Provide the (x, y) coordinate of the cell's center where the given text is located.  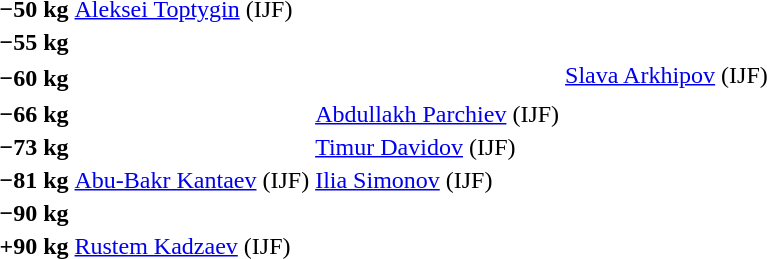
Abdullakh Parchiev (IJF) (438, 114)
Timur Davidov (IJF) (438, 147)
Ilia Simonov (IJF) (438, 180)
Abu-Bakr Kantaev (IJF) (192, 180)
